Search for the cell housing the specified text and yield its (x, y) center coordinate. 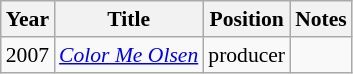
2007 (28, 55)
Color Me Olsen (128, 55)
producer (246, 55)
Title (128, 19)
Position (246, 19)
Notes (321, 19)
Year (28, 19)
